Capture the cell that displays the provided text and extract its (x, y) central coordinate. 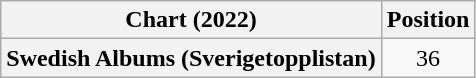
Position (428, 20)
Swedish Albums (Sverigetopplistan) (191, 58)
Chart (2022) (191, 20)
36 (428, 58)
